Return the [x, y] coordinate for the center point of the cell that contains the specified text.  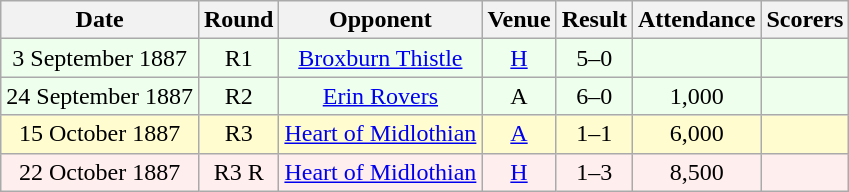
24 September 1887 [100, 96]
Attendance [697, 20]
Result [594, 20]
Venue [519, 20]
R1 [238, 58]
Round [238, 20]
15 October 1887 [100, 134]
1–1 [594, 134]
Opponent [380, 20]
1–3 [594, 172]
R3 R [238, 172]
5–0 [594, 58]
Date [100, 20]
6–0 [594, 96]
Erin Rovers [380, 96]
R3 [238, 134]
R2 [238, 96]
6,000 [697, 134]
Broxburn Thistle [380, 58]
Scorers [805, 20]
1,000 [697, 96]
8,500 [697, 172]
22 October 1887 [100, 172]
3 September 1887 [100, 58]
